Output the [X, Y] coordinate of the center of the cell containing the given text.  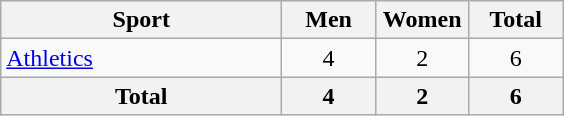
Men [329, 20]
Athletics [142, 58]
Women [422, 20]
Sport [142, 20]
